Return the (X, Y) coordinate for the center point of the cell that contains the specified text.  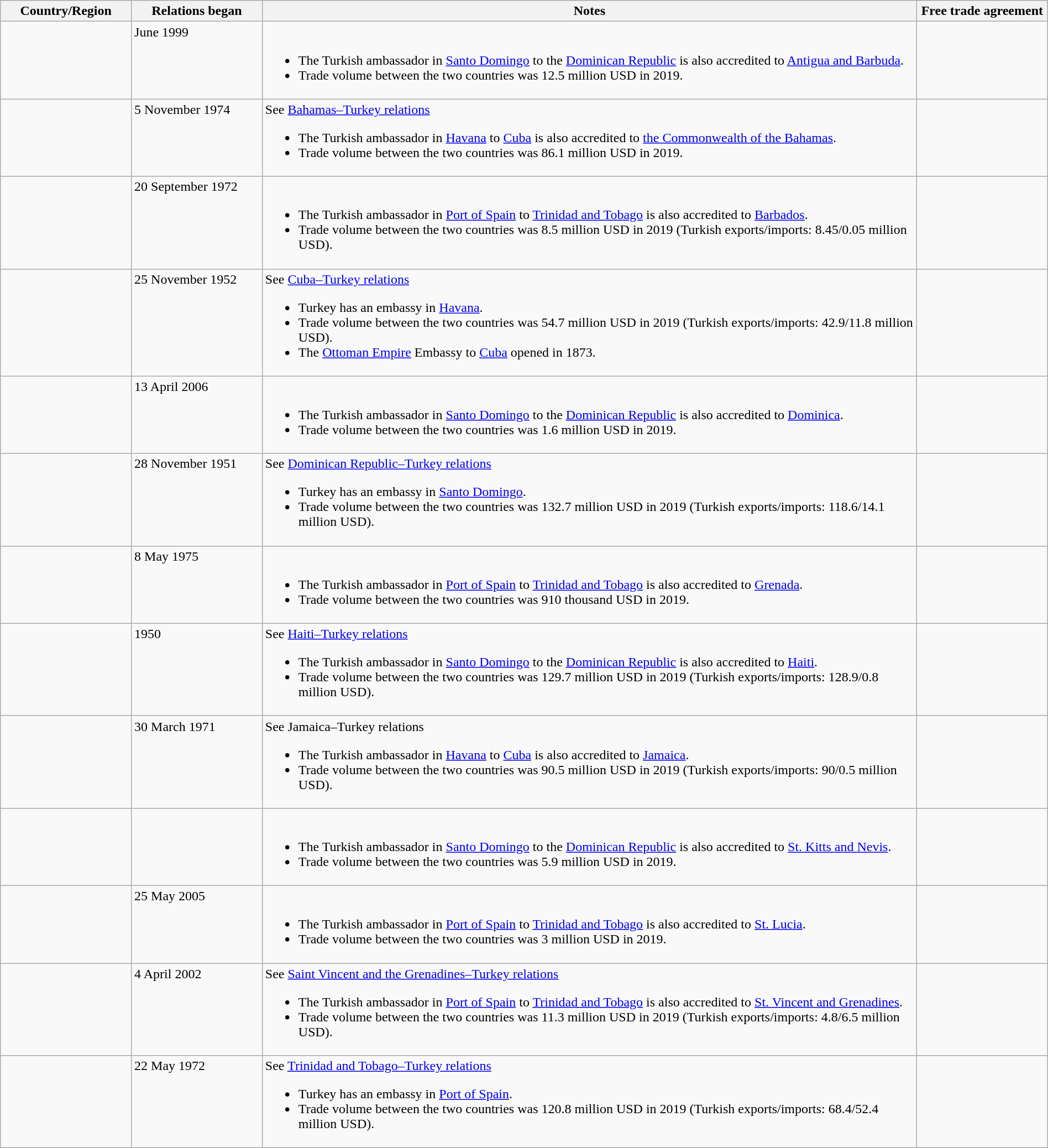
Country/Region (66, 11)
8 May 1975 (197, 585)
25 May 2005 (197, 924)
13 April 2006 (197, 415)
28 November 1951 (197, 500)
Relations began (197, 11)
Notes (589, 11)
4 April 2002 (197, 1010)
1950 (197, 669)
22 May 1972 (197, 1102)
25 November 1952 (197, 322)
5 November 1974 (197, 138)
30 March 1971 (197, 762)
Free trade agreement (982, 11)
20 September 1972 (197, 222)
June 1999 (197, 60)
